Find where the given text appears and provide that cell's center as (x, y) coordinate. 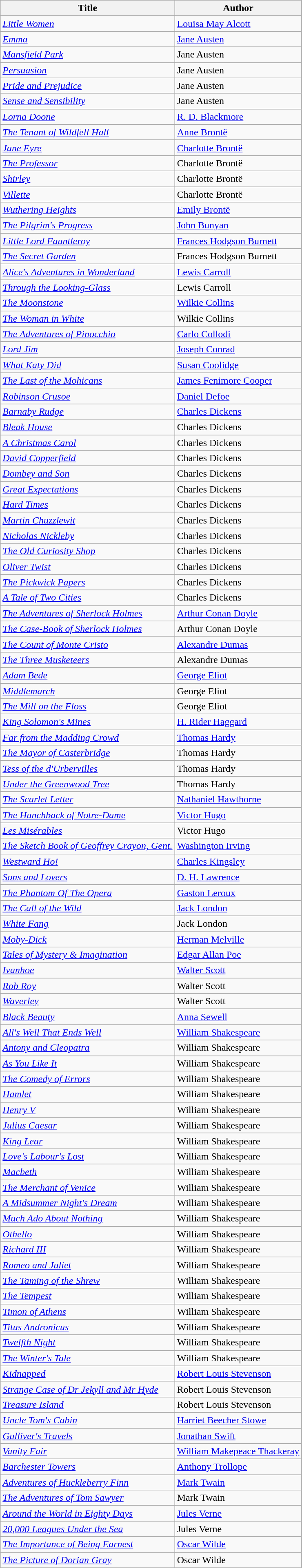
Carlo Collodi (238, 334)
The Tenant of Wildfell Hall (87, 132)
Sons and Lovers (87, 877)
Adam Bede (87, 675)
Strange Case of Dr Jekyll and Mr Hyde (87, 1389)
Vanity Fair (87, 1451)
Antony and Cleopatra (87, 1048)
Joseph Conrad (238, 349)
Les Misérables (87, 830)
Anne Brontë (238, 132)
King Solomon's Mines (87, 722)
Through the Looking-Glass (87, 287)
Timon of Athens (87, 1312)
Gulliver's Travels (87, 1435)
Emily Brontë (238, 210)
The Mill on the Floss (87, 707)
Far from the Madding Crowd (87, 738)
Uncle Tom's Cabin (87, 1420)
The Call of the Wild (87, 908)
Around the World in Eighty Days (87, 1513)
Persuasion (87, 70)
Ivanhoe (87, 970)
The Adventures of Sherlock Holmes (87, 613)
The Old Curiosity Shop (87, 551)
The Comedy of Errors (87, 1079)
Lorna Doone (87, 117)
David Copperfield (87, 458)
Barnaby Rudge (87, 411)
Titus Andronicus (87, 1327)
The Pilgrim's Progress (87, 225)
Henry V (87, 1110)
The Adventures of Tom Sawyer (87, 1498)
The Mayor of Casterbridge (87, 753)
A Midsummer Night's Dream (87, 1203)
King Lear (87, 1141)
Title (87, 8)
The Hunchback of Notre-Dame (87, 815)
The Adventures of Pinocchio (87, 334)
Little Women (87, 24)
Hard Times (87, 505)
Hamlet (87, 1094)
Black Beauty (87, 1017)
Charles Kingsley (238, 861)
The Pickwick Papers (87, 582)
As You Like It (87, 1063)
A Tale of Two Cities (87, 598)
Twelfth Night (87, 1343)
H. Rider Haggard (238, 722)
The Moonstone (87, 303)
Pride and Prejudice (87, 86)
The Taming of the Shrew (87, 1281)
Treasure Island (87, 1405)
The Phantom Of The Opera (87, 892)
Anna Sewell (238, 1017)
The Case-Book of Sherlock Holmes (87, 629)
R. D. Blackmore (238, 117)
The Sketch Book of Geoffrey Crayon, Gent. (87, 846)
Herman Melville (238, 939)
Dombey and Son (87, 474)
Daniel Defoe (238, 396)
Robinson Crusoe (87, 396)
Martin Chuzzlewit (87, 520)
Romeo and Juliet (87, 1265)
Oliver Twist (87, 567)
The Secret Garden (87, 256)
Barchester Towers (87, 1467)
Author (238, 8)
Susan Coolidge (238, 365)
Great Expectations (87, 489)
D. H. Lawrence (238, 877)
James Fenimore Cooper (238, 380)
Othello (87, 1234)
A Christmas Carol (87, 442)
Lord Jim (87, 349)
The Last of the Mohicans (87, 380)
Edgar Allan Poe (238, 955)
Kidnapped (87, 1374)
Macbeth (87, 1172)
Jonathan Swift (238, 1435)
The Professor (87, 163)
Moby-Dick (87, 939)
What Katy Did (87, 365)
Little Lord Fauntleroy (87, 241)
Middlemarch (87, 691)
Jane Eyre (87, 148)
Rob Roy (87, 986)
Love's Labour's Lost (87, 1156)
Wuthering Heights (87, 210)
Julius Caesar (87, 1125)
Washington Irving (238, 846)
Shirley (87, 179)
Alice's Adventures in Wonderland (87, 272)
All's Well That Ends Well (87, 1032)
Louisa May Alcott (238, 24)
Westward Ho! (87, 861)
The Winter's Tale (87, 1358)
Anthony Trollope (238, 1467)
Richard III (87, 1250)
White Fang (87, 923)
The Woman in White (87, 318)
Sense and Sensibility (87, 101)
Gaston Leroux (238, 892)
The Importance of Being Earnest (87, 1544)
Emma (87, 39)
Much Ado About Nothing (87, 1219)
Mansfield Park (87, 55)
Villette (87, 194)
20,000 Leagues Under the Sea (87, 1529)
John Bunyan (238, 225)
Tales of Mystery & Imagination (87, 955)
The Count of Monte Cristo (87, 644)
Tess of the d'Urbervilles (87, 769)
Nicholas Nickleby (87, 536)
Under the Greenwood Tree (87, 784)
Adventures of Huckleberry Finn (87, 1482)
The Tempest (87, 1296)
Bleak House (87, 427)
Waverley (87, 1001)
The Merchant of Venice (87, 1188)
Harriet Beecher Stowe (238, 1420)
The Three Musketeers (87, 660)
The Scarlet Letter (87, 799)
Nathaniel Hawthorne (238, 799)
William Makepeace Thackeray (238, 1451)
The Picture of Dorian Gray (87, 1560)
